Extract the (x, y) coordinate from the center of the cell holding the provided text.  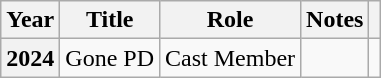
Title (110, 20)
Gone PD (110, 58)
Cast Member (230, 58)
2024 (30, 58)
Notes (335, 20)
Year (30, 20)
Role (230, 20)
